Identify which cell holds the provided text, then report its [X, Y] central coordinate. 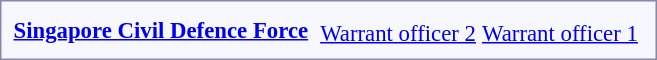
Warrant officer 1 [560, 33]
Warrant officer 2 [398, 33]
Singapore Civil Defence Force [161, 30]
